Detect which cell encompasses the target text, then output its [X, Y] center coordinate. 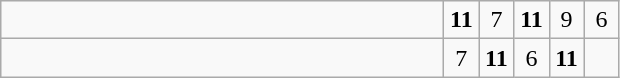
9 [566, 20]
